Pinpoint the cell where the given text exists, returning its [X, Y] midpoint coordinate. 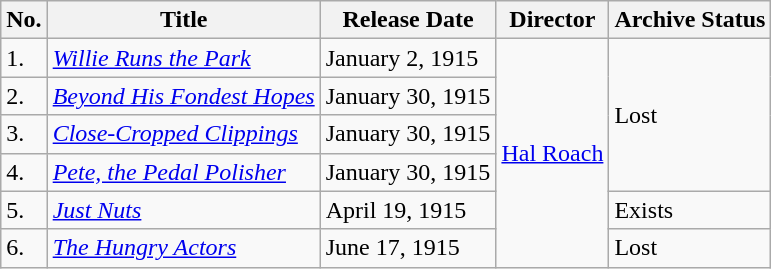
1. [24, 58]
Title [184, 20]
5. [24, 210]
Exists [690, 210]
Director [552, 20]
Just Nuts [184, 210]
Release Date [408, 20]
April 19, 1915 [408, 210]
3. [24, 134]
Willie Runs the Park [184, 58]
Beyond His Fondest Hopes [184, 96]
No. [24, 20]
Pete, the Pedal Polisher [184, 172]
Archive Status [690, 20]
Hal Roach [552, 153]
2. [24, 96]
Close-Cropped Clippings [184, 134]
June 17, 1915 [408, 248]
6. [24, 248]
The Hungry Actors [184, 248]
4. [24, 172]
January 2, 1915 [408, 58]
